Provide the [X, Y] coordinate of the cell's center where the given text is located.  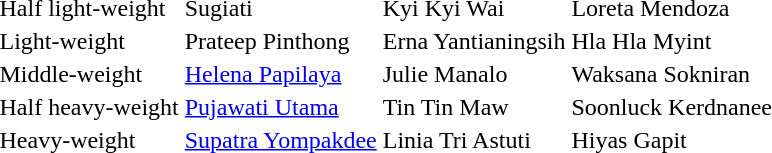
Helena Papilaya [280, 74]
Julie Manalo [474, 74]
Tin Tin Maw [474, 107]
Prateep Pinthong [280, 41]
Erna Yantianingsih [474, 41]
Pujawati Utama [280, 107]
